Return (x, y) of the center of cell containing provided text 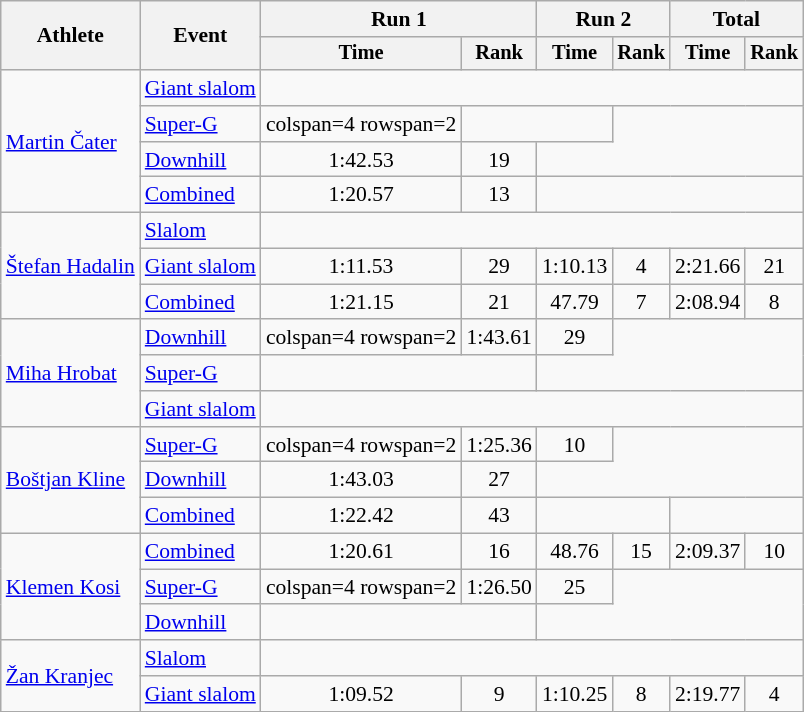
1:10.13 (574, 267)
19 (498, 160)
1:11.53 (362, 267)
Athlete (70, 36)
2:09.37 (708, 552)
1:21.15 (362, 302)
47.79 (574, 302)
1:43.03 (362, 480)
1:42.53 (362, 160)
Event (200, 36)
1:25.36 (498, 445)
Boštjan Kline (70, 480)
Run 1 (399, 19)
1:20.61 (362, 552)
9 (498, 694)
Miha Hrobat (70, 374)
Klemen Kosi (70, 588)
15 (641, 552)
Štefan Hadalin (70, 266)
1:10.25 (574, 694)
2:08.94 (708, 302)
Total (736, 19)
25 (574, 587)
Žan Kranjec (70, 676)
16 (498, 552)
Run 2 (604, 19)
1:20.57 (362, 195)
13 (498, 195)
2:19.77 (708, 694)
48.76 (574, 552)
27 (498, 480)
Martin Čater (70, 141)
1:22.42 (362, 516)
7 (641, 302)
1:26.50 (498, 587)
1:43.61 (498, 338)
43 (498, 516)
1:09.52 (362, 694)
2:21.66 (708, 267)
